For the text-containing cell, return its midpoint in [X, Y] coordinate format. 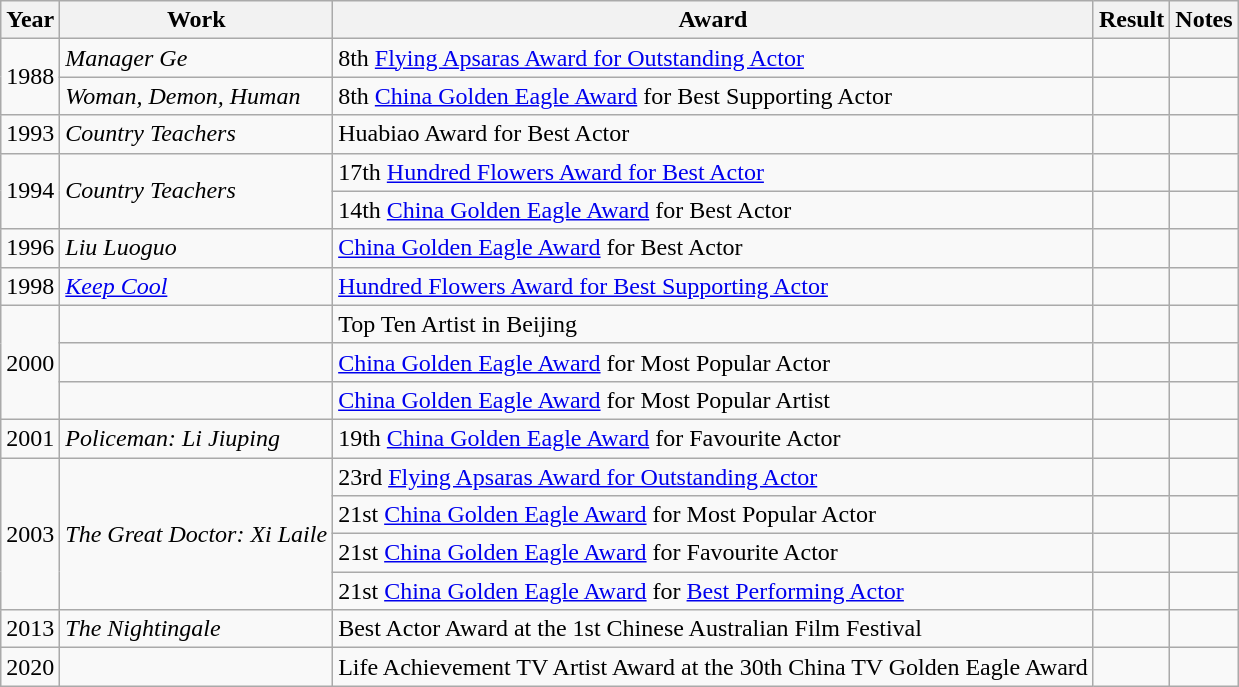
14th China Golden Eagle Award for Best Actor [714, 210]
Policeman: Li Jiuping [196, 438]
2013 [30, 629]
Huabiao Award for Best Actor [714, 134]
Liu Luoguo [196, 248]
Notes [1204, 20]
2020 [30, 667]
21st China Golden Eagle Award for Favourite Actor [714, 553]
China Golden Eagle Award for Most Popular Actor [714, 362]
China Golden Eagle Award for Best Actor [714, 248]
Top Ten Artist in Beijing [714, 324]
23rd Flying Apsaras Award for Outstanding Actor [714, 477]
Hundred Flowers Award for Best Supporting Actor [714, 286]
2003 [30, 534]
8th China Golden Eagle Award for Best Supporting Actor [714, 96]
Life Achievement TV Artist Award at the 30th China TV Golden Eagle Award [714, 667]
1993 [30, 134]
19th China Golden Eagle Award for Favourite Actor [714, 438]
The Nightingale [196, 629]
17th Hundred Flowers Award for Best Actor [714, 172]
Best Actor Award at the 1st Chinese Australian Film Festival [714, 629]
Woman, Demon, Human [196, 96]
21st China Golden Eagle Award for Best Performing Actor [714, 591]
8th Flying Apsaras Award for Outstanding Actor [714, 58]
The Great Doctor: Xi Laile [196, 534]
21st China Golden Eagle Award for Most Popular Actor [714, 515]
Year [30, 20]
Award [714, 20]
Manager Ge [196, 58]
Keep Cool [196, 286]
Result [1131, 20]
1996 [30, 248]
Work [196, 20]
1994 [30, 191]
2000 [30, 362]
1988 [30, 77]
China Golden Eagle Award for Most Popular Artist [714, 400]
1998 [30, 286]
2001 [30, 438]
